Pinpoint the cell where the given text exists, returning its (X, Y) midpoint coordinate. 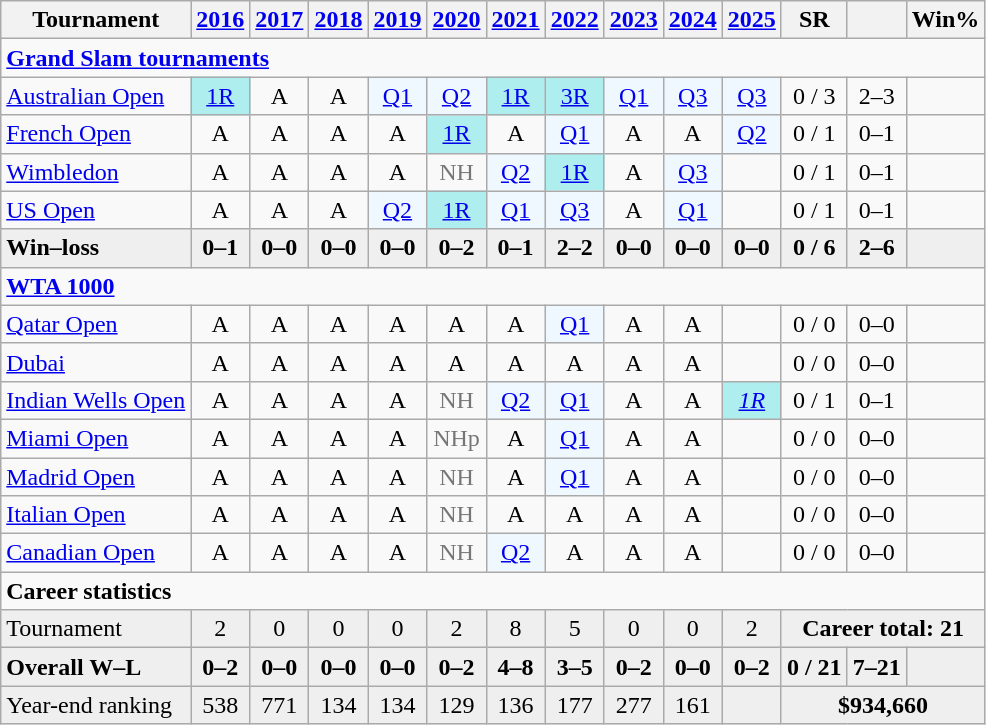
Win% (946, 20)
2022 (574, 20)
Miami Open (96, 438)
7–21 (876, 667)
Qatar Open (96, 324)
3–5 (574, 667)
2–3 (876, 96)
0 / 21 (814, 667)
0 / 6 (814, 248)
2021 (516, 20)
$934,660 (882, 705)
Indian Wells Open (96, 400)
5 (574, 629)
2–6 (876, 248)
0 / 3 (814, 96)
771 (280, 705)
Grand Slam tournaments (493, 58)
2017 (280, 20)
4–8 (516, 667)
177 (574, 705)
136 (516, 705)
2016 (220, 20)
Canadian Open (96, 553)
WTA 1000 (493, 286)
Career statistics (493, 591)
Career total: 21 (882, 629)
161 (692, 705)
2018 (338, 20)
2020 (456, 20)
French Open (96, 134)
Dubai (96, 362)
2025 (752, 20)
SR (814, 20)
Overall W–L (96, 667)
2023 (634, 20)
Wimbledon (96, 172)
8 (516, 629)
277 (634, 705)
Year-end ranking (96, 705)
NHp (456, 438)
Madrid Open (96, 477)
2024 (692, 20)
3R (574, 96)
Australian Open (96, 96)
2019 (398, 20)
US Open (96, 210)
538 (220, 705)
2–2 (574, 248)
129 (456, 705)
Win–loss (96, 248)
Italian Open (96, 515)
